Detect which cell encompasses the target text, then output its (x, y) center coordinate. 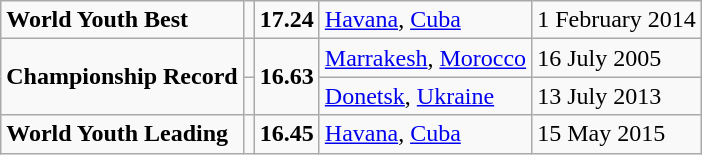
16 July 2005 (617, 58)
Donetsk, Ukraine (425, 96)
Championship Record (122, 77)
World Youth Best (122, 20)
15 May 2015 (617, 134)
17.24 (286, 20)
16.63 (286, 77)
16.45 (286, 134)
Marrakesh, Morocco (425, 58)
13 July 2013 (617, 96)
1 February 2014 (617, 20)
World Youth Leading (122, 134)
